From the cell containing the given text, extract its center point as [X, Y] coordinate. 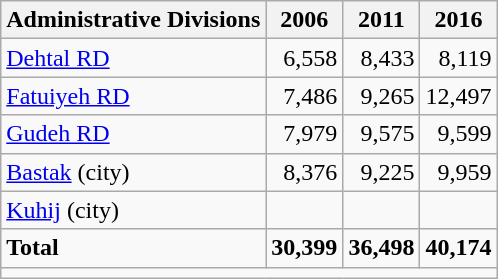
40,174 [458, 248]
9,265 [382, 96]
36,498 [382, 248]
Kuhij (city) [134, 210]
7,979 [304, 134]
Fatuiyeh RD [134, 96]
9,599 [458, 134]
7,486 [304, 96]
Administrative Divisions [134, 20]
9,225 [382, 172]
6,558 [304, 58]
Dehtal RD [134, 58]
12,497 [458, 96]
Bastak (city) [134, 172]
30,399 [304, 248]
8,376 [304, 172]
Total [134, 248]
2016 [458, 20]
9,959 [458, 172]
8,119 [458, 58]
Gudeh RD [134, 134]
2011 [382, 20]
8,433 [382, 58]
2006 [304, 20]
9,575 [382, 134]
